Locate the cell with the specified text and output its [X, Y] center coordinate. 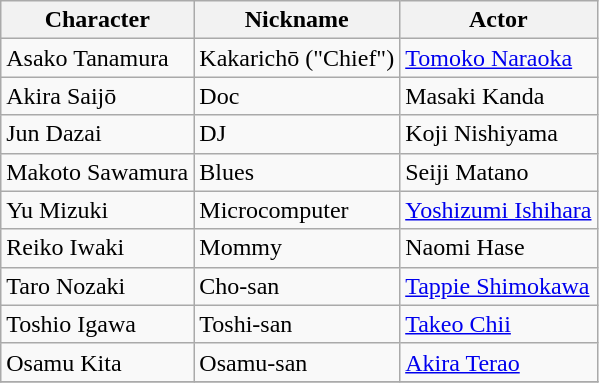
Nickname [297, 20]
Akira Saijō [98, 96]
Akira Terao [498, 362]
Blues [297, 172]
Mommy [297, 248]
Yoshizumi Ishihara [498, 210]
Actor [498, 20]
Tappie Shimokawa [498, 286]
Seiji Matano [498, 172]
Character [98, 20]
Toshi-san [297, 324]
Taro Nozaki [98, 286]
Takeo Chii [498, 324]
Osamu Kita [98, 362]
Tomoko Naraoka [498, 58]
Masaki Kanda [498, 96]
Cho-san [297, 286]
Toshio Igawa [98, 324]
Naomi Hase [498, 248]
Makoto Sawamura [98, 172]
Yu Mizuki [98, 210]
Jun Dazai [98, 134]
DJ [297, 134]
Reiko Iwaki [98, 248]
Doc [297, 96]
Osamu-san [297, 362]
Koji Nishiyama [498, 134]
Asako Tanamura [98, 58]
Microcomputer [297, 210]
Kakarichō ("Chief") [297, 58]
